Search for the cell housing the specified text and yield its (X, Y) center coordinate. 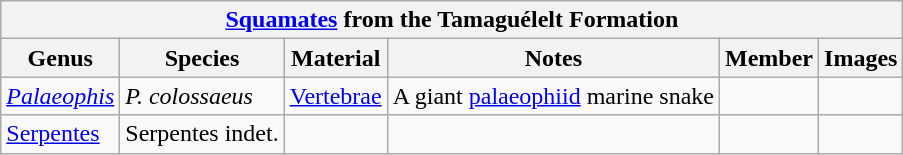
Genus (60, 58)
Serpentes indet. (202, 134)
Member (770, 58)
Serpentes (60, 134)
Species (202, 58)
Squamates from the Tamaguélelt Formation (452, 20)
Images (861, 58)
Palaeophis (60, 96)
Notes (553, 58)
A giant palaeophiid marine snake (553, 96)
P. colossaeus (202, 96)
Vertebrae (336, 96)
Material (336, 58)
